Pinpoint the cell where the given text exists, returning its (x, y) midpoint coordinate. 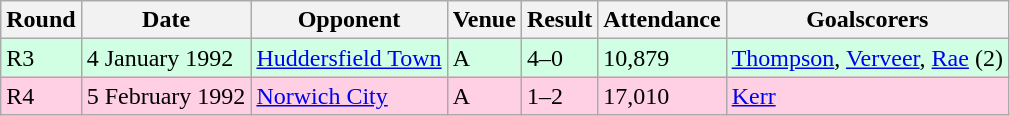
Venue (484, 20)
Date (166, 20)
10,879 (662, 58)
Kerr (867, 96)
R3 (41, 58)
Result (559, 20)
Norwich City (349, 96)
R4 (41, 96)
Huddersfield Town (349, 58)
Thompson, Verveer, Rae (2) (867, 58)
1–2 (559, 96)
Attendance (662, 20)
5 February 1992 (166, 96)
Goalscorers (867, 20)
Opponent (349, 20)
4–0 (559, 58)
17,010 (662, 96)
4 January 1992 (166, 58)
Round (41, 20)
